Scan for the cell matching the given text and deliver its [x, y] coordinate at center. 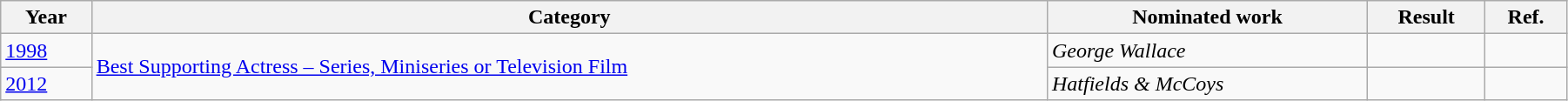
Ref. [1526, 17]
Category [569, 17]
George Wallace [1207, 50]
2012 [46, 84]
Best Supporting Actress – Series, Miniseries or Television Film [569, 67]
Nominated work [1207, 17]
1998 [46, 50]
Hatfields & McCoys [1207, 84]
Result [1427, 17]
Year [46, 17]
